Output the (X, Y) coordinate of the center of the cell containing the given text.  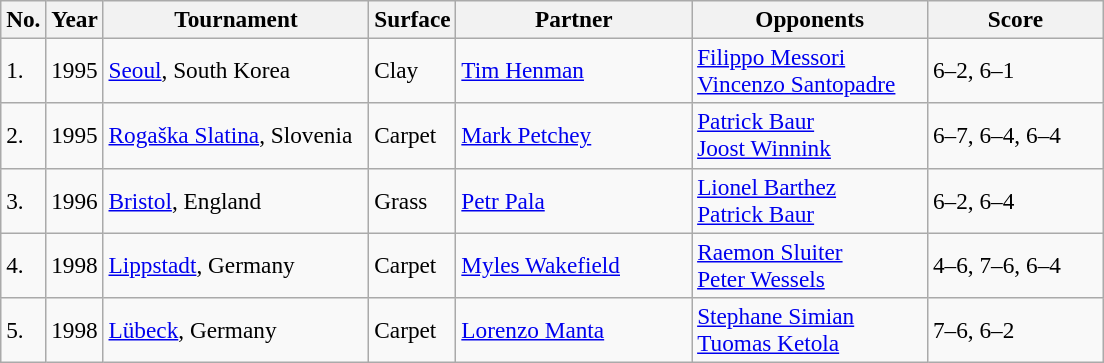
Lippstadt, Germany (236, 264)
4. (24, 264)
1. (24, 70)
6–2, 6–1 (1016, 70)
Petr Pala (574, 200)
Stephane Simian Tuomas Ketola (810, 330)
Mark Petchey (574, 136)
3. (24, 200)
Lionel Barthez Patrick Baur (810, 200)
6–7, 6–4, 6–4 (1016, 136)
Tim Henman (574, 70)
Patrick Baur Joost Winnink (810, 136)
Raemon Sluiter Peter Wessels (810, 264)
Year (74, 19)
Lorenzo Manta (574, 330)
Myles Wakefield (574, 264)
Tournament (236, 19)
5. (24, 330)
Bristol, England (236, 200)
Score (1016, 19)
1996 (74, 200)
Opponents (810, 19)
No. (24, 19)
Partner (574, 19)
Filippo Messori Vincenzo Santopadre (810, 70)
Grass (412, 200)
Rogaška Slatina, Slovenia (236, 136)
2. (24, 136)
Clay (412, 70)
Seoul, South Korea (236, 70)
Lübeck, Germany (236, 330)
6–2, 6–4 (1016, 200)
Surface (412, 19)
4–6, 7–6, 6–4 (1016, 264)
7–6, 6–2 (1016, 330)
